Return the [x, y] coordinate for the center point of the cell that contains the specified text.  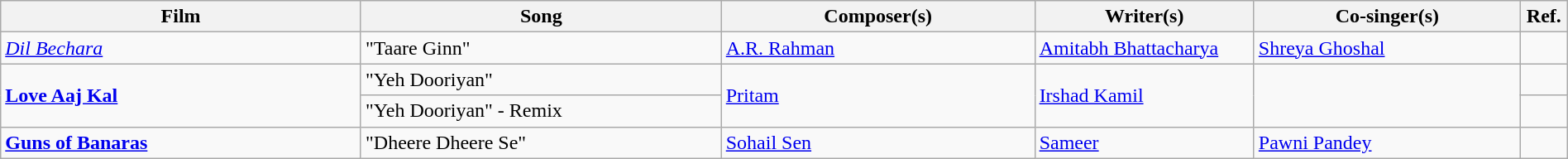
Amitabh Bhattacharya [1145, 48]
Pritam [878, 95]
Composer(s) [878, 17]
Co-singer(s) [1387, 17]
Shreya Ghoshal [1387, 48]
"Yeh Dooriyan" [541, 79]
Sameer [1145, 142]
Irshad Kamil [1145, 95]
A.R. Rahman [878, 48]
Sohail Sen [878, 142]
Dil Bechara [181, 48]
"Dheere Dheere Se" [541, 142]
"Yeh Dooriyan" - Remix [541, 111]
Writer(s) [1145, 17]
Ref. [1543, 17]
Guns of Banaras [181, 142]
Film [181, 17]
Love Aaj Kal [181, 95]
Pawni Pandey [1387, 142]
Song [541, 17]
"Taare Ginn" [541, 48]
